Locate the cell with the specified text and output its [x, y] center coordinate. 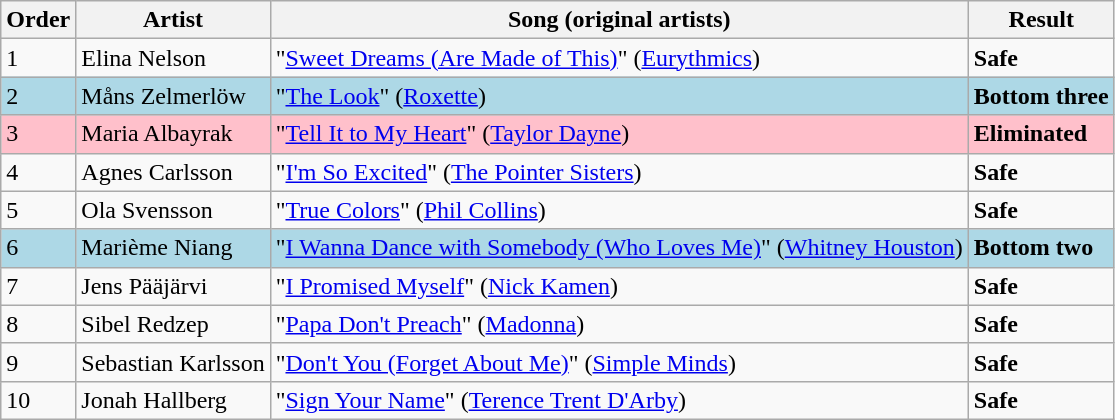
9 [38, 362]
Jonah Hallberg [173, 400]
"Sweet Dreams (Are Made of This)" (Eurythmics) [619, 58]
"I'm So Excited" (The Pointer Sisters) [619, 172]
"The Look" (Roxette) [619, 96]
Marième Niang [173, 248]
Sibel Redzep [173, 324]
Ola Svensson [173, 210]
4 [38, 172]
Jens Pääjärvi [173, 286]
10 [38, 400]
Elina Nelson [173, 58]
"Tell It to My Heart" (Taylor Dayne) [619, 134]
Eliminated [1041, 134]
Maria Albayrak [173, 134]
6 [38, 248]
Artist [173, 20]
Måns Zelmerlöw [173, 96]
3 [38, 134]
Song (original artists) [619, 20]
2 [38, 96]
Bottom two [1041, 248]
Agnes Carlsson [173, 172]
Sebastian Karlsson [173, 362]
8 [38, 324]
"Don't You (Forget About Me)" (Simple Minds) [619, 362]
Bottom three [1041, 96]
Result [1041, 20]
"I Promised Myself" (Nick Kamen) [619, 286]
1 [38, 58]
Order [38, 20]
"Papa Don't Preach" (Madonna) [619, 324]
"True Colors" (Phil Collins) [619, 210]
"Sign Your Name" (Terence Trent D'Arby) [619, 400]
7 [38, 286]
5 [38, 210]
"I Wanna Dance with Somebody (Who Loves Me)" (Whitney Houston) [619, 248]
